Provide the [x, y] coordinate of the cell's center where the given text is located.  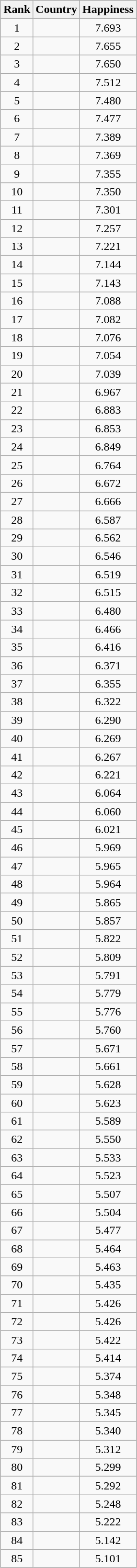
7.088 [108, 301]
27 [17, 501]
5.292 [108, 1486]
66 [17, 1212]
5.523 [108, 1176]
6.853 [108, 429]
6.371 [108, 666]
85 [17, 1558]
7.039 [108, 374]
33 [17, 611]
79 [17, 1449]
5.533 [108, 1158]
5.779 [108, 993]
15 [17, 283]
4 [17, 82]
5.299 [108, 1467]
63 [17, 1158]
5.142 [108, 1540]
5.965 [108, 866]
9 [17, 173]
25 [17, 465]
5.101 [108, 1558]
28 [17, 519]
50 [17, 921]
Country [57, 10]
69 [17, 1267]
41 [17, 756]
6.416 [108, 647]
5.628 [108, 1084]
70 [17, 1285]
5.435 [108, 1285]
76 [17, 1395]
6.480 [108, 611]
7.144 [108, 265]
47 [17, 866]
71 [17, 1303]
5.348 [108, 1395]
24 [17, 447]
64 [17, 1176]
5.865 [108, 902]
73 [17, 1340]
5.550 [108, 1139]
7.082 [108, 319]
5.248 [108, 1504]
6 [17, 119]
6.672 [108, 483]
77 [17, 1413]
5.857 [108, 921]
7.143 [108, 283]
7.369 [108, 155]
6.269 [108, 738]
6.021 [108, 830]
30 [17, 556]
5.222 [108, 1522]
17 [17, 319]
7.054 [108, 356]
6.355 [108, 684]
7.076 [108, 338]
36 [17, 666]
20 [17, 374]
7.477 [108, 119]
7.655 [108, 46]
5.776 [108, 1012]
55 [17, 1012]
6.466 [108, 629]
6.883 [108, 410]
7.480 [108, 101]
6.322 [108, 702]
58 [17, 1066]
1 [17, 28]
40 [17, 738]
52 [17, 957]
5.589 [108, 1121]
21 [17, 392]
34 [17, 629]
6.290 [108, 720]
5.760 [108, 1030]
5.414 [108, 1358]
5.463 [108, 1267]
14 [17, 265]
5.671 [108, 1048]
3 [17, 64]
67 [17, 1230]
10 [17, 192]
7.257 [108, 228]
62 [17, 1139]
6.562 [108, 538]
6.849 [108, 447]
5.507 [108, 1194]
5.504 [108, 1212]
43 [17, 793]
6.967 [108, 392]
5.791 [108, 975]
5.374 [108, 1376]
29 [17, 538]
26 [17, 483]
45 [17, 830]
42 [17, 775]
44 [17, 812]
75 [17, 1376]
38 [17, 702]
7.693 [108, 28]
48 [17, 884]
7.301 [108, 210]
5.809 [108, 957]
7.221 [108, 247]
80 [17, 1467]
5.464 [108, 1249]
6.519 [108, 575]
16 [17, 301]
22 [17, 410]
6.221 [108, 775]
11 [17, 210]
6.546 [108, 556]
35 [17, 647]
8 [17, 155]
5.822 [108, 939]
7.512 [108, 82]
65 [17, 1194]
49 [17, 902]
6.764 [108, 465]
5.964 [108, 884]
5.345 [108, 1413]
7.389 [108, 137]
61 [17, 1121]
5.969 [108, 848]
2 [17, 46]
68 [17, 1249]
60 [17, 1103]
37 [17, 684]
83 [17, 1522]
23 [17, 429]
18 [17, 338]
82 [17, 1504]
51 [17, 939]
Happiness [108, 10]
39 [17, 720]
5.422 [108, 1340]
19 [17, 356]
53 [17, 975]
46 [17, 848]
6.666 [108, 501]
6.060 [108, 812]
72 [17, 1321]
5.312 [108, 1449]
31 [17, 575]
5.477 [108, 1230]
5 [17, 101]
7.355 [108, 173]
84 [17, 1540]
6.267 [108, 756]
59 [17, 1084]
Rank [17, 10]
78 [17, 1431]
54 [17, 993]
7.650 [108, 64]
7 [17, 137]
81 [17, 1486]
56 [17, 1030]
6.587 [108, 519]
6.064 [108, 793]
5.340 [108, 1431]
57 [17, 1048]
13 [17, 247]
5.623 [108, 1103]
12 [17, 228]
7.350 [108, 192]
5.661 [108, 1066]
6.515 [108, 593]
32 [17, 593]
74 [17, 1358]
